Determine the [x, y] coordinate at the center of the cell enclosing the given text.  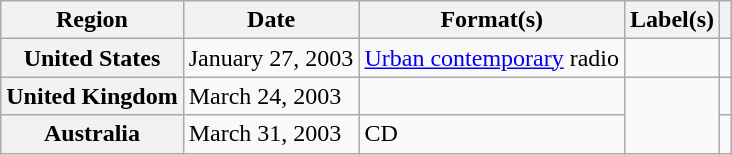
Label(s) [672, 20]
March 31, 2003 [271, 134]
United States [92, 58]
Format(s) [492, 20]
Australia [92, 134]
January 27, 2003 [271, 58]
CD [492, 134]
March 24, 2003 [271, 96]
Date [271, 20]
United Kingdom [92, 96]
Urban contemporary radio [492, 58]
Region [92, 20]
